From the cell containing the given text, extract its center point as (X, Y) coordinate. 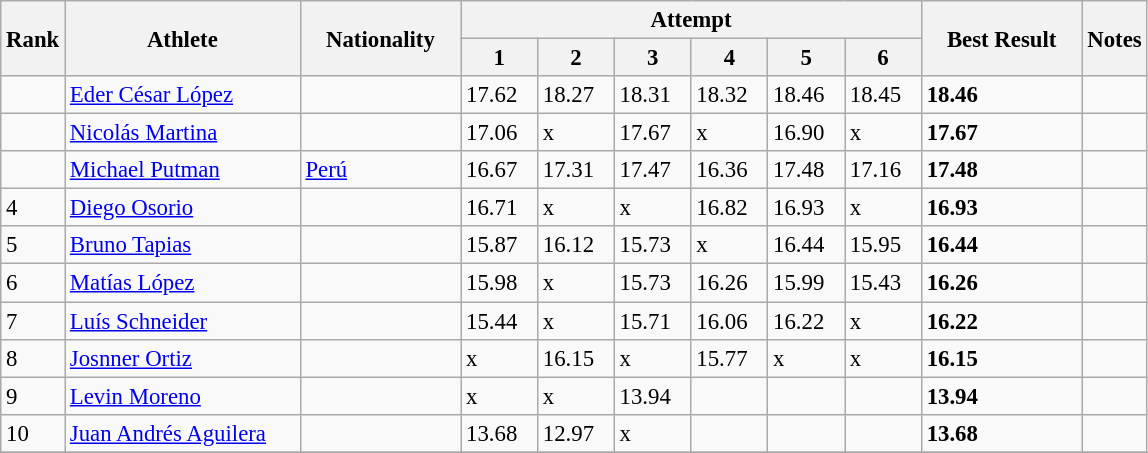
15.43 (884, 283)
17.06 (500, 133)
15.71 (652, 321)
18.45 (884, 95)
15.44 (500, 321)
Juan Andrés Aguilera (183, 433)
15.98 (500, 283)
16.67 (500, 170)
17.16 (884, 170)
Diego Osorio (183, 208)
Attempt (692, 20)
Nationality (380, 38)
3 (652, 58)
2 (576, 58)
Rank (33, 38)
7 (33, 321)
Bruno Tapias (183, 245)
16.71 (500, 208)
15.95 (884, 245)
12.97 (576, 433)
Michael Putman (183, 170)
8 (33, 358)
18.27 (576, 95)
15.99 (806, 283)
15.87 (500, 245)
Luís Schneider (183, 321)
Perú (380, 170)
Athlete (183, 38)
15.77 (730, 358)
Best Result (1002, 38)
1 (500, 58)
16.12 (576, 245)
16.06 (730, 321)
Nicolás Martina (183, 133)
17.47 (652, 170)
18.32 (730, 95)
16.82 (730, 208)
17.62 (500, 95)
10 (33, 433)
Josnner Ortiz (183, 358)
9 (33, 396)
17.31 (576, 170)
16.90 (806, 133)
Eder César López (183, 95)
18.31 (652, 95)
16.36 (730, 170)
Levin Moreno (183, 396)
Notes (1114, 38)
Matías López (183, 283)
